Detect which cell encompasses the target text, then output its (x, y) center coordinate. 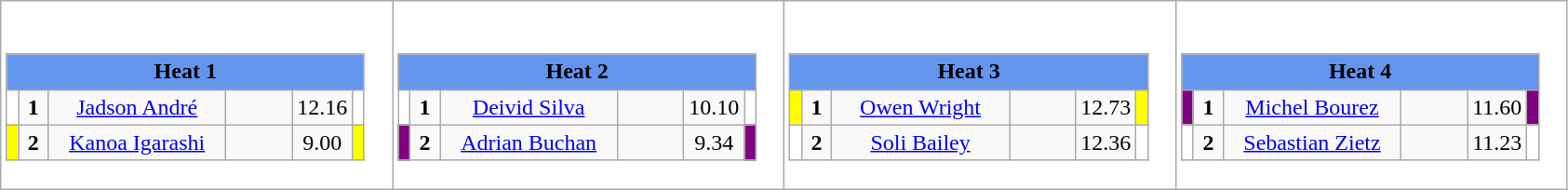
Owen Wright (921, 107)
Heat 2 1 Deivid Silva 10.10 2 Adrian Buchan 9.34 (588, 95)
Jadson André (138, 107)
Michel Bourez (1312, 107)
11.60 (1497, 107)
Heat 1 1 Jadson André 12.16 2 Kanoa Igarashi 9.00 (197, 95)
Heat 3 1 Owen Wright 12.73 2 Soli Bailey 12.36 (981, 95)
9.34 (715, 142)
Adrian Buchan (529, 142)
Sebastian Zietz (1312, 142)
Heat 3 (969, 72)
12.36 (1106, 142)
Soli Bailey (921, 142)
Heat 1 (185, 72)
Deivid Silva (529, 107)
11.23 (1497, 142)
Kanoa Igarashi (138, 142)
10.10 (715, 107)
Heat 4 (1360, 72)
12.73 (1106, 107)
9.00 (322, 142)
Heat 4 1 Michel Bourez 11.60 2 Sebastian Zietz 11.23 (1372, 95)
Heat 2 (577, 72)
12.16 (322, 107)
